For the text-containing cell, return its midpoint in [X, Y] coordinate format. 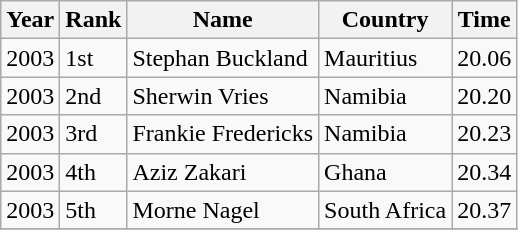
1st [94, 58]
Name [223, 20]
Year [30, 20]
2nd [94, 96]
4th [94, 172]
20.20 [484, 96]
20.23 [484, 134]
Stephan Buckland [223, 58]
3rd [94, 134]
Ghana [386, 172]
5th [94, 210]
South Africa [386, 210]
Morne Nagel [223, 210]
Sherwin Vries [223, 96]
Aziz Zakari [223, 172]
Frankie Fredericks [223, 134]
Mauritius [386, 58]
Country [386, 20]
Time [484, 20]
20.37 [484, 210]
20.34 [484, 172]
20.06 [484, 58]
Rank [94, 20]
